Determine the [x, y] coordinate at the center of the cell enclosing the given text.  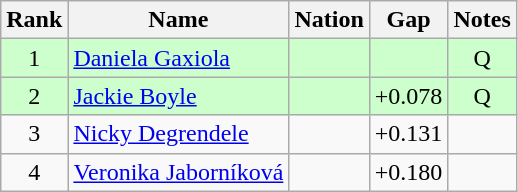
Jackie Boyle [178, 96]
Nicky Degrendele [178, 134]
2 [34, 96]
Notes [482, 20]
+0.078 [408, 96]
Nation [329, 20]
Rank [34, 20]
1 [34, 58]
Daniela Gaxiola [178, 58]
4 [34, 172]
Gap [408, 20]
Name [178, 20]
+0.131 [408, 134]
Veronika Jaborníková [178, 172]
3 [34, 134]
+0.180 [408, 172]
